From the cell containing the given text, extract its center point as (X, Y) coordinate. 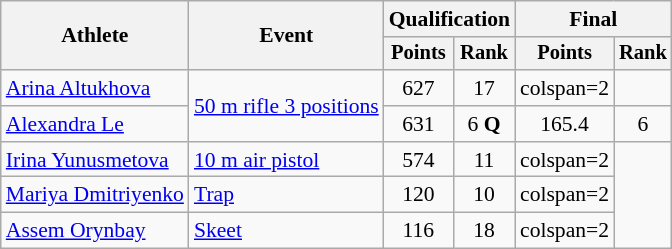
Skeet (286, 231)
Mariya Dmitriyenko (95, 195)
Trap (286, 195)
Qualification (450, 19)
120 (418, 195)
Athlete (95, 36)
165.4 (564, 124)
6 (643, 124)
17 (484, 88)
631 (418, 124)
Assem Orynbay (95, 231)
10 m air pistol (286, 160)
574 (418, 160)
Event (286, 36)
627 (418, 88)
Final (594, 19)
18 (484, 231)
Irina Yunusmetova (95, 160)
10 (484, 195)
50 m rifle 3 positions (286, 106)
Arina Altukhova (95, 88)
6 Q (484, 124)
11 (484, 160)
Alexandra Le (95, 124)
116 (418, 231)
